Find where the given text appears and provide that cell's center as [x, y] coordinate. 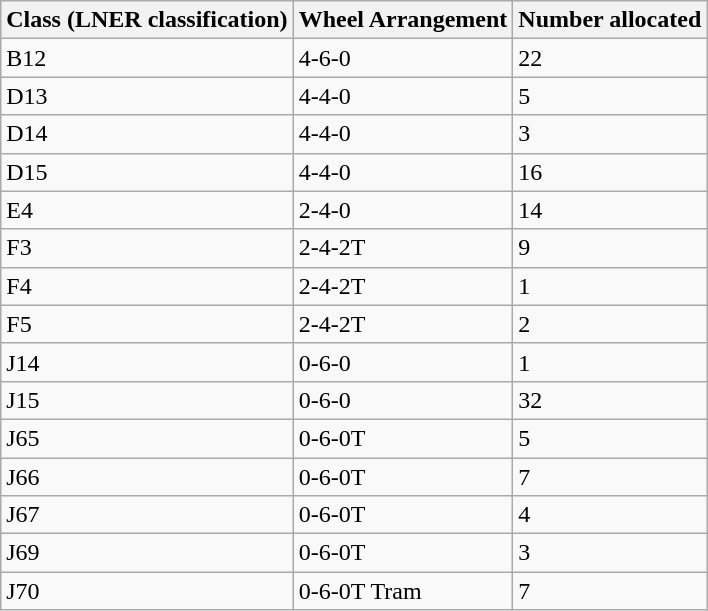
F5 [147, 324]
2-4-0 [403, 210]
D14 [147, 134]
16 [610, 172]
F3 [147, 248]
J70 [147, 591]
J14 [147, 362]
J65 [147, 438]
Class (LNER classification) [147, 20]
F4 [147, 286]
J15 [147, 400]
4 [610, 515]
9 [610, 248]
B12 [147, 58]
4-6-0 [403, 58]
J69 [147, 553]
D15 [147, 172]
Number allocated [610, 20]
22 [610, 58]
14 [610, 210]
Wheel Arrangement [403, 20]
32 [610, 400]
J66 [147, 477]
D13 [147, 96]
J67 [147, 515]
2 [610, 324]
0-6-0T Tram [403, 591]
E4 [147, 210]
